Provide the (x, y) coordinate of the cell's center where the given text is located.  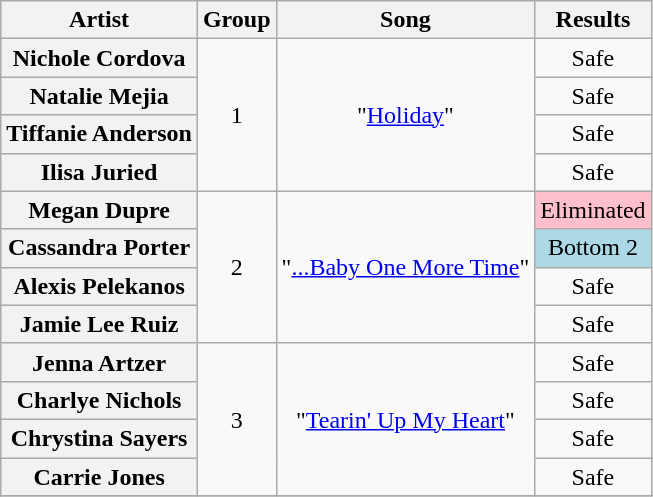
Tiffanie Anderson (100, 134)
Jamie Lee Ruiz (100, 324)
Natalie Mejia (100, 96)
Ilisa Juried (100, 172)
Jenna Artzer (100, 362)
Bottom 2 (593, 248)
Song (406, 20)
"Tearin' Up My Heart" (406, 419)
Carrie Jones (100, 477)
Megan Dupre (100, 210)
Alexis Pelekanos (100, 286)
Cassandra Porter (100, 248)
"...Baby One More Time" (406, 267)
Artist (100, 20)
3 (236, 419)
Eliminated (593, 210)
Chrystina Sayers (100, 438)
Charlye Nichols (100, 400)
Results (593, 20)
2 (236, 267)
Nichole Cordova (100, 58)
"Holiday" (406, 115)
Group (236, 20)
1 (236, 115)
